From the cell containing the given text, extract its center point as [x, y] coordinate. 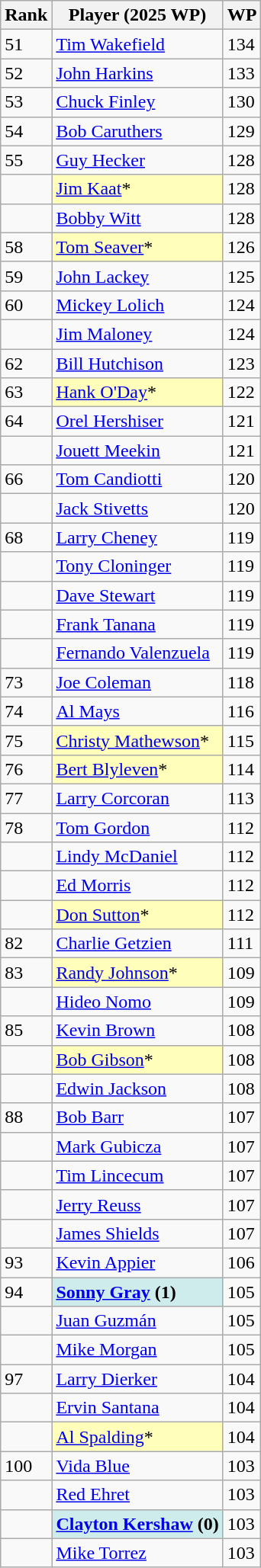
Jack Stivetts [137, 508]
Jim Maloney [137, 334]
Bob Barr [137, 1117]
Don Sutton* [137, 915]
Mike Morgan [137, 1350]
133 [242, 73]
64 [26, 422]
Bob Caruthers [137, 131]
Chuck Finley [137, 102]
Larry Corcoran [137, 798]
53 [26, 102]
Bob Gibson* [137, 1060]
126 [242, 247]
74 [26, 711]
Mike Torrez [137, 1553]
59 [26, 276]
Sonny Gray (1) [137, 1292]
113 [242, 798]
123 [242, 364]
118 [242, 682]
Frank Tanana [137, 624]
Fernando Valenzuela [137, 653]
Hideo Nomo [137, 1002]
106 [242, 1262]
Kevin Appier [137, 1262]
Clayton Kershaw (0) [137, 1524]
Kevin Brown [137, 1031]
Ed Morris [137, 886]
Hank O'Day* [137, 393]
Mickey Lolich [137, 305]
111 [242, 944]
73 [26, 682]
Tom Gordon [137, 827]
83 [26, 973]
97 [26, 1379]
Joe Coleman [137, 682]
77 [26, 798]
WP [242, 15]
52 [26, 73]
Christy Mathewson* [137, 740]
Bill Hutchison [137, 364]
Juan Guzmán [137, 1321]
78 [26, 827]
Red Ehret [137, 1495]
Charlie Getzien [137, 944]
122 [242, 393]
Jouett Meekin [137, 451]
Larry Cheney [137, 537]
Orel Hershiser [137, 422]
Ervin Santana [137, 1408]
85 [26, 1031]
Edwin Jackson [137, 1089]
Lindy McDaniel [137, 857]
82 [26, 944]
Randy Johnson* [137, 973]
Tim Wakefield [137, 44]
115 [242, 740]
125 [242, 276]
Jim Kaat* [137, 189]
James Shields [137, 1233]
Bobby Witt [137, 218]
Tony Cloninger [137, 566]
88 [26, 1117]
Bert Blyleven* [137, 769]
Al Spalding* [137, 1437]
Mark Gubicza [137, 1146]
63 [26, 393]
Al Mays [137, 711]
Tom Seaver* [137, 247]
68 [26, 537]
Dave Stewart [137, 595]
Rank [26, 15]
60 [26, 305]
116 [242, 711]
Player (2025 WP) [137, 15]
51 [26, 44]
114 [242, 769]
Jerry Reuss [137, 1204]
93 [26, 1262]
76 [26, 769]
129 [242, 131]
66 [26, 479]
94 [26, 1292]
100 [26, 1466]
Larry Dierker [137, 1379]
54 [26, 131]
Tom Candiotti [137, 479]
134 [242, 44]
John Harkins [137, 73]
Tim Lincecum [137, 1175]
Guy Hecker [137, 160]
75 [26, 740]
58 [26, 247]
John Lackey [137, 276]
62 [26, 364]
55 [26, 160]
130 [242, 102]
Vida Blue [137, 1466]
